Output the (X, Y) coordinate of the center of the cell containing the given text.  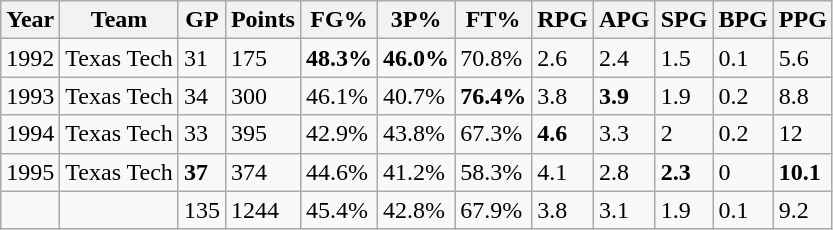
1992 (30, 58)
4.1 (563, 172)
BPG (743, 20)
34 (202, 96)
1.5 (684, 58)
300 (262, 96)
SPG (684, 20)
8.8 (802, 96)
RPG (563, 20)
70.8% (494, 58)
43.8% (416, 134)
GP (202, 20)
58.3% (494, 172)
33 (202, 134)
1993 (30, 96)
1995 (30, 172)
Year (30, 20)
40.7% (416, 96)
175 (262, 58)
2.3 (684, 172)
2.8 (624, 172)
2.4 (624, 58)
42.8% (416, 210)
9.2 (802, 210)
135 (202, 210)
46.1% (338, 96)
374 (262, 172)
3.1 (624, 210)
Team (120, 20)
37 (202, 172)
PPG (802, 20)
FG% (338, 20)
10.1 (802, 172)
3P% (416, 20)
76.4% (494, 96)
2.6 (563, 58)
395 (262, 134)
31 (202, 58)
5.6 (802, 58)
41.2% (416, 172)
42.9% (338, 134)
45.4% (338, 210)
3.3 (624, 134)
67.9% (494, 210)
44.6% (338, 172)
Points (262, 20)
FT% (494, 20)
12 (802, 134)
48.3% (338, 58)
46.0% (416, 58)
2 (684, 134)
1244 (262, 210)
4.6 (563, 134)
67.3% (494, 134)
APG (624, 20)
3.9 (624, 96)
1994 (30, 134)
0 (743, 172)
